From the cell containing the given text, extract its center point as [X, Y] coordinate. 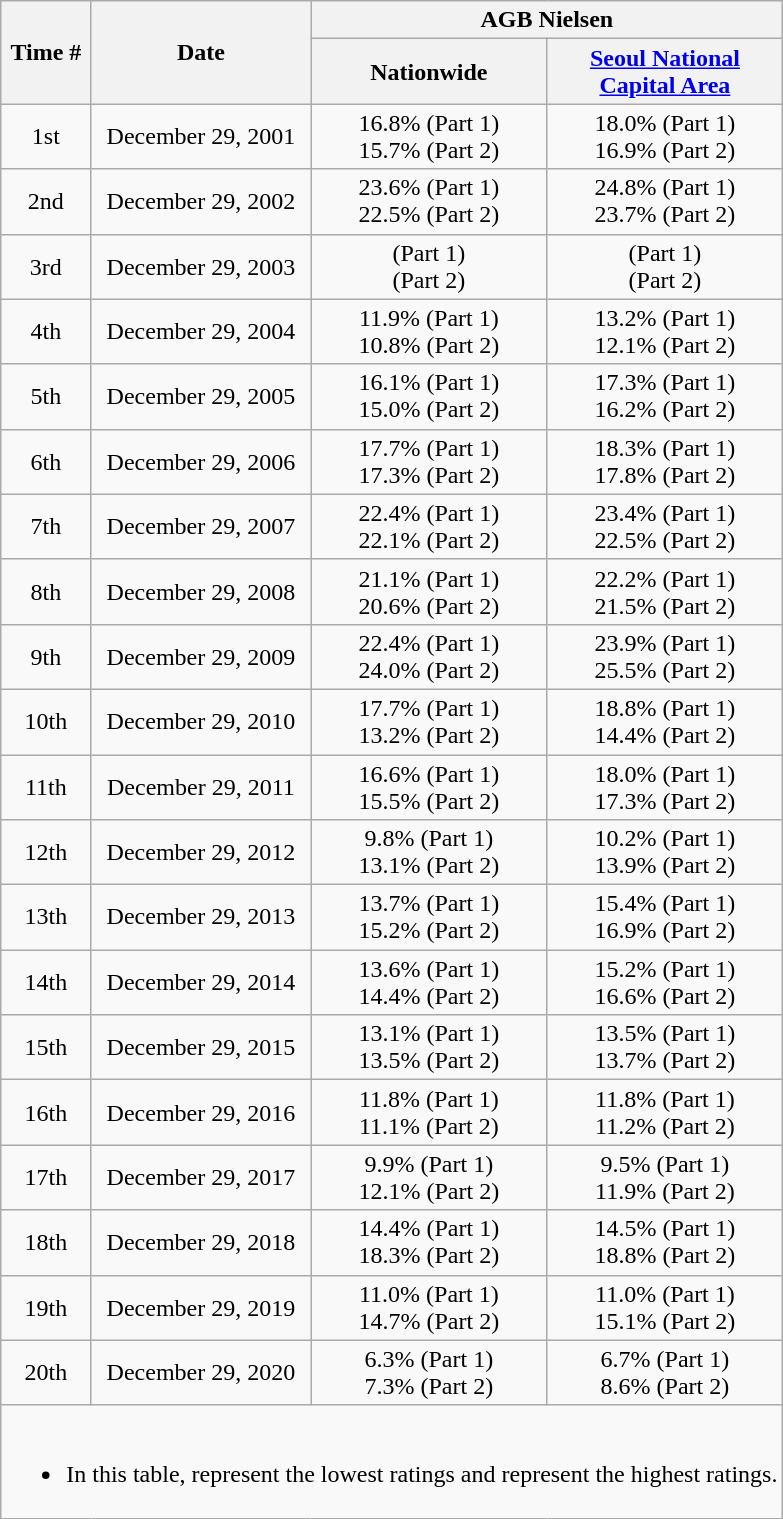
13.7% (Part 1) 15.2% (Part 2) [429, 918]
11.0% (Part 1) 15.1% (Part 2) [665, 1308]
12th [46, 852]
16.8% (Part 1) 15.7% (Part 2) [429, 136]
19th [46, 1308]
December 29, 2011 [201, 786]
6.3% (Part 1) 7.3% (Part 2) [429, 1372]
9.9% (Part 1) 12.1% (Part 2) [429, 1178]
22.4% (Part 1) 22.1% (Part 2) [429, 526]
20th [46, 1372]
11.8% (Part 1) 11.1% (Part 2) [429, 1112]
24.8% (Part 1) 23.7% (Part 2) [665, 202]
15th [46, 1048]
14.5% (Part 1) 18.8% (Part 2) [665, 1242]
December 29, 2008 [201, 592]
23.4% (Part 1) 22.5% (Part 2) [665, 526]
17.7% (Part 1) 17.3% (Part 2) [429, 462]
3rd [46, 266]
13.2% (Part 1) 12.1% (Part 2) [665, 332]
December 29, 2012 [201, 852]
21.1% (Part 1) 20.6% (Part 2) [429, 592]
December 29, 2006 [201, 462]
9.5% (Part 1) 11.9% (Part 2) [665, 1178]
10.2% (Part 1) 13.9% (Part 2) [665, 852]
December 29, 2003 [201, 266]
17.3% (Part 1) 16.2% (Part 2) [665, 396]
23.9% (Part 1) 25.5% (Part 2) [665, 656]
14th [46, 982]
16th [46, 1112]
15.2% (Part 1) 16.6% (Part 2) [665, 982]
14.4% (Part 1) 18.3% (Part 2) [429, 1242]
December 29, 2009 [201, 656]
December 29, 2014 [201, 982]
17th [46, 1178]
11.8% (Part 1) 11.2% (Part 2) [665, 1112]
8th [46, 592]
13.5% (Part 1) 13.7% (Part 2) [665, 1048]
9th [46, 656]
18.0% (Part 1) 17.3% (Part 2) [665, 786]
December 29, 2017 [201, 1178]
16.1% (Part 1) 15.0% (Part 2) [429, 396]
December 29, 2004 [201, 332]
13th [46, 918]
7th [46, 526]
13.1% (Part 1) 13.5% (Part 2) [429, 1048]
11.9% (Part 1) 10.8% (Part 2) [429, 332]
22.4% (Part 1) 24.0% (Part 2) [429, 656]
23.6% (Part 1) 22.5% (Part 2) [429, 202]
10th [46, 722]
15.4% (Part 1) 16.9% (Part 2) [665, 918]
11.0% (Part 1) 14.7% (Part 2) [429, 1308]
18.3% (Part 1) 17.8% (Part 2) [665, 462]
December 29, 2018 [201, 1242]
Time # [46, 52]
December 29, 2020 [201, 1372]
6th [46, 462]
December 29, 2016 [201, 1112]
December 29, 2005 [201, 396]
18.0% (Part 1) 16.9% (Part 2) [665, 136]
22.2% (Part 1) 21.5% (Part 2) [665, 592]
11th [46, 786]
4th [46, 332]
5th [46, 396]
9.8% (Part 1) 13.1% (Part 2) [429, 852]
December 29, 2013 [201, 918]
2nd [46, 202]
16.6% (Part 1) 15.5% (Part 2) [429, 786]
AGB Nielsen [547, 20]
December 29, 2015 [201, 1048]
December 29, 2019 [201, 1308]
Date [201, 52]
Nationwide [429, 72]
17.7% (Part 1) 13.2% (Part 2) [429, 722]
6.7% (Part 1) 8.6% (Part 2) [665, 1372]
December 29, 2007 [201, 526]
In this table, represent the lowest ratings and represent the highest ratings. [392, 1462]
1st [46, 136]
18th [46, 1242]
December 29, 2001 [201, 136]
December 29, 2002 [201, 202]
Seoul National Capital Area [665, 72]
December 29, 2010 [201, 722]
18.8% (Part 1) 14.4% (Part 2) [665, 722]
13.6% (Part 1) 14.4% (Part 2) [429, 982]
